Scan for the cell matching the given text and deliver its (X, Y) coordinate at center. 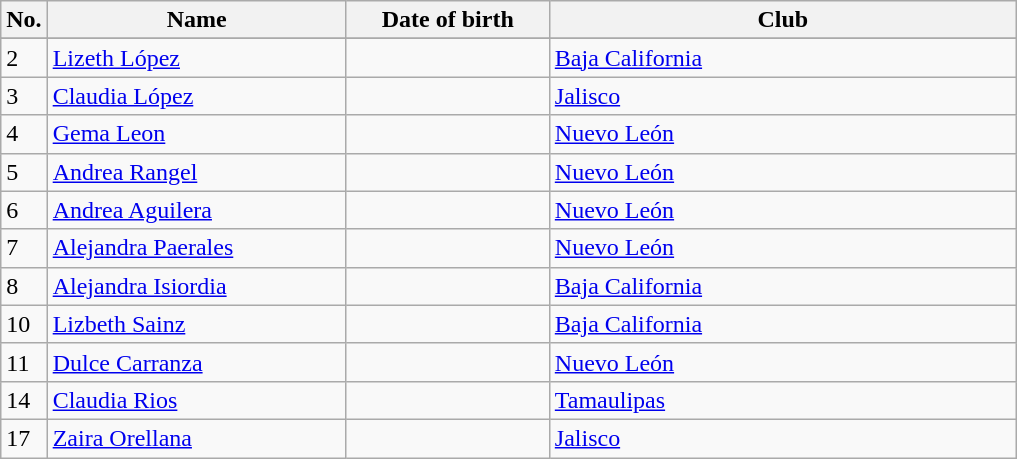
Zaira Orellana (196, 438)
7 (24, 248)
Claudia López (196, 96)
10 (24, 324)
17 (24, 438)
5 (24, 172)
11 (24, 362)
Tamaulipas (782, 400)
Lizbeth Sainz (196, 324)
Gema Leon (196, 134)
Claudia Rios (196, 400)
4 (24, 134)
6 (24, 210)
Lizeth López (196, 58)
Alejandra Isiordia (196, 286)
Club (782, 20)
Name (196, 20)
Date of birth (448, 20)
Alejandra Paerales (196, 248)
2 (24, 58)
No. (24, 20)
3 (24, 96)
Andrea Rangel (196, 172)
Dulce Carranza (196, 362)
8 (24, 286)
14 (24, 400)
Andrea Aguilera (196, 210)
